Return [X, Y] of the center of cell containing provided text 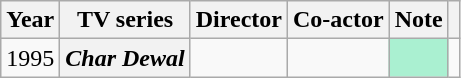
Note [418, 20]
Director [238, 20]
Char Dewal [125, 58]
Year [30, 20]
TV series [125, 20]
Co-actor [338, 20]
1995 [30, 58]
